Search for the cell housing the specified text and yield its [X, Y] center coordinate. 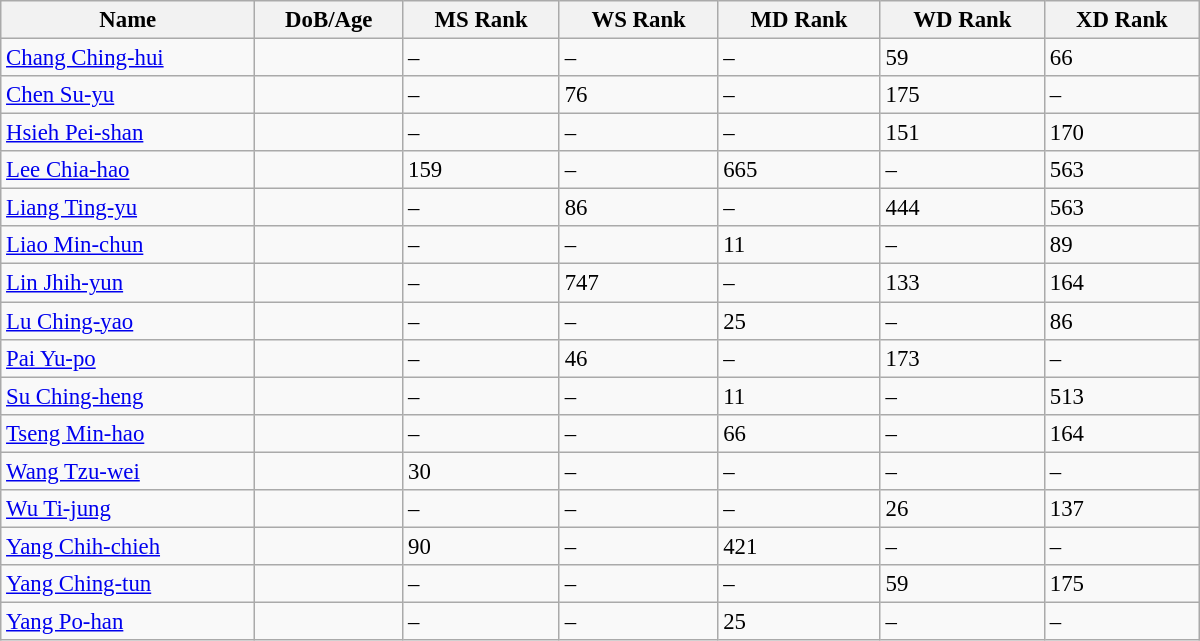
Tseng Min-hao [128, 433]
133 [962, 283]
Pai Yu-po [128, 358]
Wu Ti-jung [128, 509]
747 [638, 283]
173 [962, 358]
Chang Ching-hui [128, 58]
Liang Ting-yu [128, 208]
46 [638, 358]
Hsieh Pei-shan [128, 133]
90 [482, 546]
Su Ching-heng [128, 396]
76 [638, 95]
Name [128, 20]
26 [962, 509]
137 [1122, 509]
Lee Chia-hao [128, 170]
421 [799, 546]
665 [799, 170]
Lin Jhih-yun [128, 283]
MD Rank [799, 20]
WD Rank [962, 20]
513 [1122, 396]
170 [1122, 133]
XD Rank [1122, 20]
30 [482, 471]
Wang Tzu-wei [128, 471]
Yang Ching-tun [128, 584]
DoB/Age [329, 20]
444 [962, 208]
Chen Su-yu [128, 95]
89 [1122, 245]
WS Rank [638, 20]
159 [482, 170]
MS Rank [482, 20]
151 [962, 133]
Liao Min-chun [128, 245]
Lu Ching-yao [128, 321]
Yang Chih-chieh [128, 546]
Yang Po-han [128, 621]
